From the cell containing the given text, extract its center point as [X, Y] coordinate. 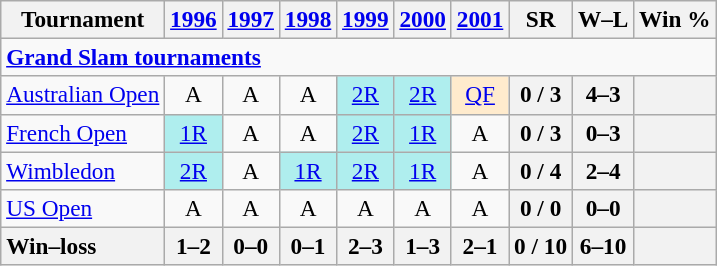
1999 [366, 19]
4–3 [602, 95]
W–L [602, 19]
0 / 4 [541, 170]
French Open [83, 133]
Grand Slam tournaments [358, 57]
Win % [675, 19]
1–2 [194, 246]
US Open [83, 208]
Wimbledon [83, 170]
0 / 10 [541, 246]
SR [541, 19]
2–4 [602, 170]
0–3 [602, 133]
0 / 0 [541, 208]
6–10 [602, 246]
QF [480, 95]
Tournament [83, 19]
1998 [308, 19]
Win–loss [83, 246]
Australian Open [83, 95]
2–3 [366, 246]
2–1 [480, 246]
1–3 [422, 246]
0–1 [308, 246]
1996 [194, 19]
1997 [250, 19]
2000 [422, 19]
2001 [480, 19]
